Extract the (X, Y) coordinate from the center of the cell holding the provided text.  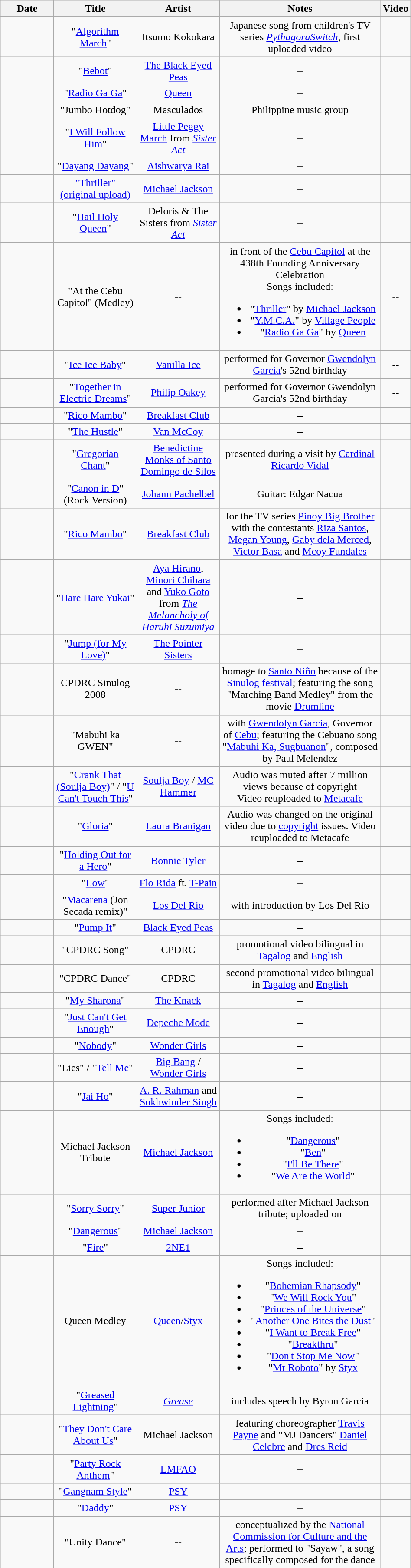
Wonder Girls (178, 1045)
The Black Eyed Peas (178, 71)
"They Don't Care About Us" (95, 1435)
includes speech by Byron Garcia (300, 1401)
Laura Branigan (178, 826)
A. R. Rahman and Sukhwinder Singh (178, 1096)
Benedictine Monks of Santo Domingo de Silos (178, 460)
"Dayang Dayang" (95, 166)
"Macarena (Jon Secada remix)" (95, 905)
"Ice Ice Baby" (95, 365)
"My Sharona" (95, 1001)
CPDRC Sinulog 2008 (95, 689)
Japanese song from children's TV series PythagoraSwitch, first uploaded video (300, 37)
"Sorry Sorry" (95, 1208)
Flo Rida ft. T-Pain (178, 883)
featuring choreographer Travis Payne and "MJ Dancers" Daniel Celebre and Dres Reid (300, 1435)
"Algorithm March" (95, 37)
Big Bang / Wonder Girls (178, 1068)
"I Will Follow Him" (95, 138)
Queen (178, 93)
Michael Jackson Tribute (95, 1152)
Queen Medley (95, 1321)
with Gwendolyn Garcia, Governor of Cebu; featuring the Cebuano song "Mabuhi Ka, Sugbuanon", composed by Paul Melendez (300, 740)
Black Eyed Peas (178, 927)
Philippine music group (300, 110)
The Pointer Sisters (178, 649)
for the TV series Pinoy Big Brother with the contestants Riza Santos, Megan Young, Gaby dela Merced, Victor Basa and Mcoy Fundales (300, 534)
"Just Can't Get Enough" (95, 1023)
"Radio Ga Ga" (95, 93)
"Gloria" (95, 826)
Masculados (178, 110)
Audio was muted after 7 million views because of copyrightVideo reuploaded to Metacafe (300, 786)
Queen/Styx (178, 1321)
"Hail Holy Queen" (95, 223)
homage to Santo Niño because of the Sinulog festival; featuring the song "Marching Band Medley" from the movie Drumline (300, 689)
"Crank That (Soulja Boy)" / "U Can't Touch This" (95, 786)
"Together in Electric Dreams" (95, 392)
"Holding Out for a Hero" (95, 860)
"Thriller" (original upload) (95, 188)
Songs included:"Dangerous""Ben""I'll Be There""We Are the World" (300, 1152)
2NE1 (178, 1247)
Soulja Boy / MC Hammer (178, 786)
"The Hustle" (95, 432)
promotional video bilingual in Tagalog and English (300, 950)
LMFAO (178, 1469)
Date (27, 9)
"CPDRC Dance" (95, 978)
"Dangerous" (95, 1231)
Artist (178, 9)
"Jumbo Hotdog" (95, 110)
Video (396, 9)
presented during a visit by Cardinal Ricardo Vidal (300, 460)
Depeche Mode (178, 1023)
"Daddy" (95, 1508)
Itsumo Kokokara (178, 37)
Guitar: Edgar Nacua (300, 494)
second promotional video bilingual in Tagalog and English (300, 978)
Title (95, 9)
"Nobody" (95, 1045)
"Pump It" (95, 927)
Audio was changed on the original video due to copyright issues. Video reuploaded to Metacafe (300, 826)
Notes (300, 9)
conceptualized by the National Commission for Culture and the Arts; performed to "Sayaw", a song specifically composed for the dance (300, 1542)
"Lies" / "Tell Me" (95, 1068)
"At the Cebu Capitol" (Medley) (95, 296)
Super Junior (178, 1208)
"Unity Dance" (95, 1542)
"Fire" (95, 1247)
Little Peggy March from Sister Act (178, 138)
"Jai Ho" (95, 1096)
"Mabuhi ka GWEN" (95, 740)
"CPDRC Song" (95, 950)
"Hare Hare Yukai" (95, 597)
"Low" (95, 883)
Bonnie Tyler (178, 860)
Aishwarya Rai (178, 166)
"Gregorian Chant" (95, 460)
Los Del Rio (178, 905)
Johann Pachelbel (178, 494)
Van McCoy (178, 432)
Vanilla Ice (178, 365)
"Gangnam Style" (95, 1491)
with introduction by Los Del Rio (300, 905)
Aya Hirano, Minori Chihara and Yuko Goto from The Melancholy of Haruhi Suzumiya (178, 597)
"Bebot" (95, 71)
Philip Oakey (178, 392)
"Jump (for My Love)" (95, 649)
Grease (178, 1401)
performed after Michael Jackson tribute; uploaded on (300, 1208)
Deloris & The Sisters from Sister Act (178, 223)
"Greased Lightning" (95, 1401)
"Party Rock Anthem" (95, 1469)
The Knack (178, 1001)
"Canon in D" (Rock Version) (95, 494)
